Identify which cell holds the provided text, then report its [x, y] central coordinate. 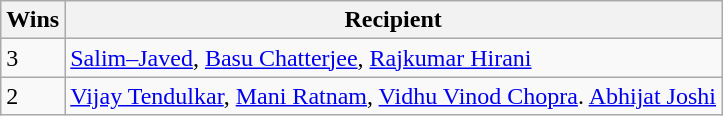
Wins [33, 20]
Vijay Tendulkar, Mani Ratnam, Vidhu Vinod Chopra. Abhijat Joshi [394, 96]
2 [33, 96]
Recipient [394, 20]
Salim–Javed, Basu Chatterjee, Rajkumar Hirani [394, 58]
3 [33, 58]
